Identify which cell holds the provided text, then report its (X, Y) central coordinate. 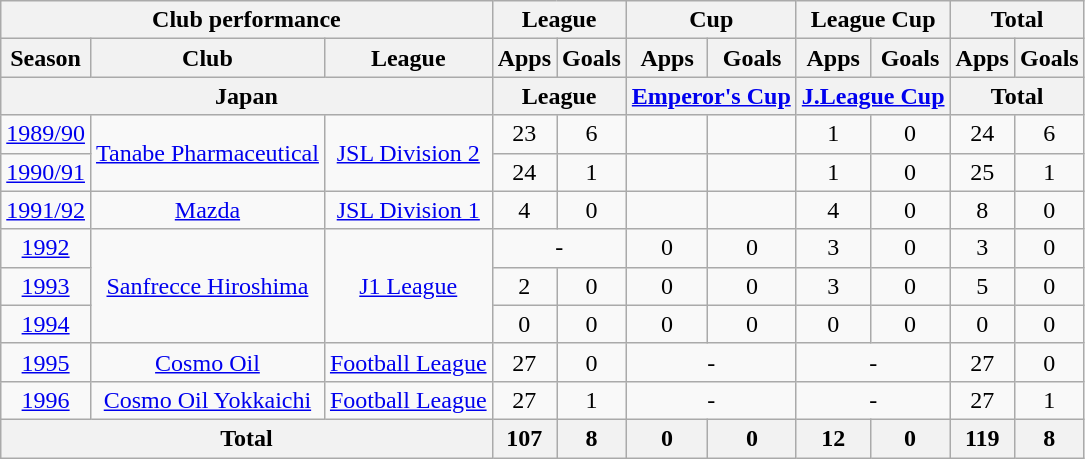
1996 (46, 400)
Club (207, 58)
1993 (46, 286)
Sanfrecce Hiroshima (207, 286)
Mazda (207, 210)
Japan (246, 96)
1995 (46, 362)
League Cup (873, 20)
1992 (46, 248)
J1 League (408, 286)
1994 (46, 324)
Emperor's Cup (711, 96)
J.League Cup (873, 96)
107 (524, 438)
Cosmo Oil Yokkaichi (207, 400)
1989/90 (46, 134)
1991/92 (46, 210)
Season (46, 58)
Cup (711, 20)
119 (982, 438)
1990/91 (46, 172)
Tanabe Pharmaceutical (207, 153)
JSL Division 2 (408, 153)
Club performance (246, 20)
25 (982, 172)
Cosmo Oil (207, 362)
JSL Division 1 (408, 210)
12 (833, 438)
23 (524, 134)
2 (524, 286)
5 (982, 286)
